Scan for the cell matching the given text and deliver its [x, y] coordinate at center. 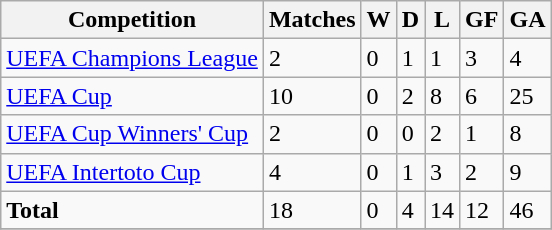
Competition [132, 20]
D [410, 20]
9 [528, 172]
18 [312, 210]
Matches [312, 20]
GA [528, 20]
UEFA Cup Winners' Cup [132, 134]
UEFA Intertoto Cup [132, 172]
Total [132, 210]
6 [482, 96]
UEFA Champions League [132, 58]
10 [312, 96]
25 [528, 96]
W [378, 20]
L [442, 20]
GF [482, 20]
46 [528, 210]
14 [442, 210]
12 [482, 210]
UEFA Cup [132, 96]
